Locate the cell with the specified text and output its [X, Y] center coordinate. 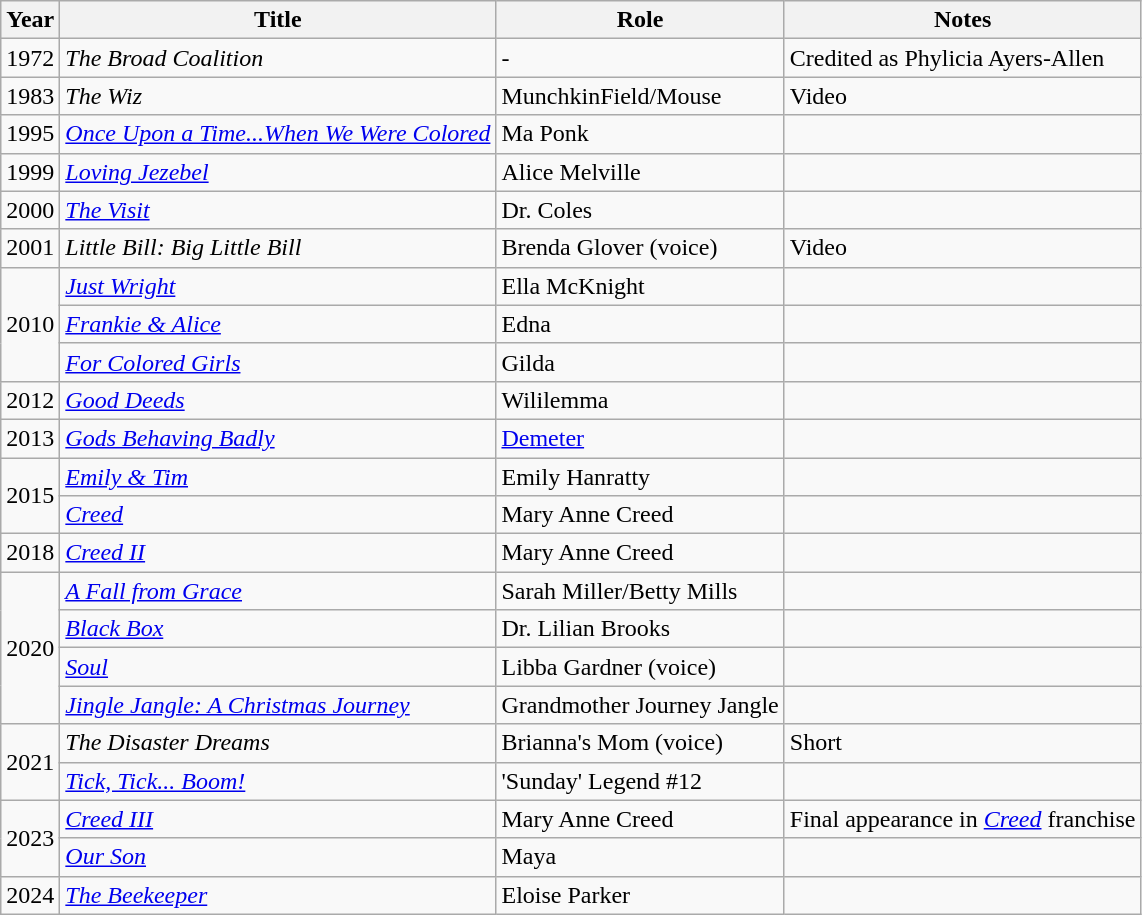
2024 [30, 895]
2020 [30, 648]
Role [640, 20]
Brenda Glover (voice) [640, 248]
Little Bill: Big Little Bill [278, 248]
2010 [30, 324]
For Colored Girls [278, 362]
2021 [30, 762]
Brianna's Mom (voice) [640, 743]
Ella McKnight [640, 286]
Ma Ponk [640, 134]
Creed II [278, 553]
Once Upon a Time...When We Were Colored [278, 134]
2000 [30, 210]
Wililemma [640, 400]
Creed [278, 515]
Eloise Parker [640, 895]
Libba Gardner (voice) [640, 667]
2013 [30, 438]
The Disaster Dreams [278, 743]
Our Son [278, 857]
Dr. Lilian Brooks [640, 629]
Title [278, 20]
Credited as Phylicia Ayers-Allen [962, 58]
Just Wright [278, 286]
Gods Behaving Badly [278, 438]
Demeter [640, 438]
Black Box [278, 629]
2001 [30, 248]
Gilda [640, 362]
Sarah Miller/Betty Mills [640, 591]
Maya [640, 857]
Loving Jezebel [278, 172]
Frankie & Alice [278, 324]
1999 [30, 172]
1995 [30, 134]
1983 [30, 96]
Emily Hanratty [640, 477]
Tick, Tick... Boom! [278, 781]
Jingle Jangle: A Christmas Journey [278, 705]
2015 [30, 496]
Creed III [278, 819]
A Fall from Grace [278, 591]
1972 [30, 58]
Emily & Tim [278, 477]
The Visit [278, 210]
2012 [30, 400]
Short [962, 743]
The Beekeeper [278, 895]
- [640, 58]
Good Deeds [278, 400]
2023 [30, 838]
Edna [640, 324]
Alice Melville [640, 172]
Dr. Coles [640, 210]
Grandmother Journey Jangle [640, 705]
Final appearance in Creed franchise [962, 819]
Year [30, 20]
Notes [962, 20]
The Wiz [278, 96]
MunchkinField/Mouse [640, 96]
Soul [278, 667]
The Broad Coalition [278, 58]
2018 [30, 553]
'Sunday' Legend #12 [640, 781]
